From the cell containing the given text, extract its center point as (x, y) coordinate. 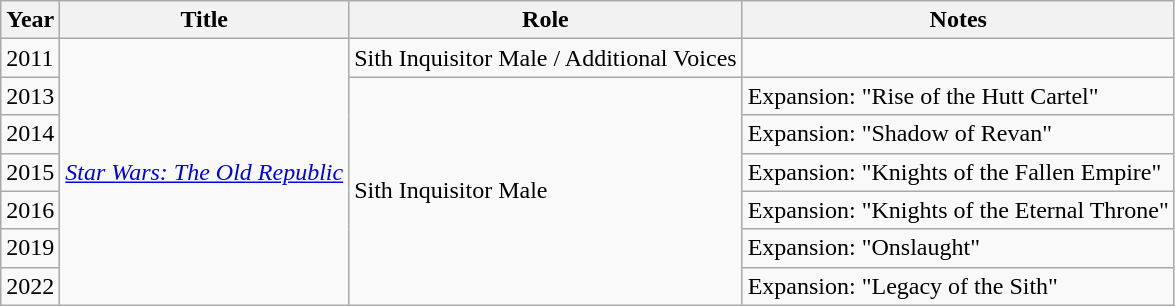
Expansion: "Legacy of the Sith" (958, 286)
Notes (958, 20)
2013 (30, 96)
Sith Inquisitor Male (546, 191)
2015 (30, 172)
2016 (30, 210)
Expansion: "Knights of the Eternal Throne" (958, 210)
Star Wars: The Old Republic (204, 172)
2019 (30, 248)
Title (204, 20)
Sith Inquisitor Male / Additional Voices (546, 58)
Expansion: "Onslaught" (958, 248)
2011 (30, 58)
Expansion: "Rise of the Hutt Cartel" (958, 96)
2022 (30, 286)
2014 (30, 134)
Role (546, 20)
Expansion: "Shadow of Revan" (958, 134)
Year (30, 20)
Expansion: "Knights of the Fallen Empire" (958, 172)
